Find where the given text appears and provide that cell's center as [X, Y] coordinate. 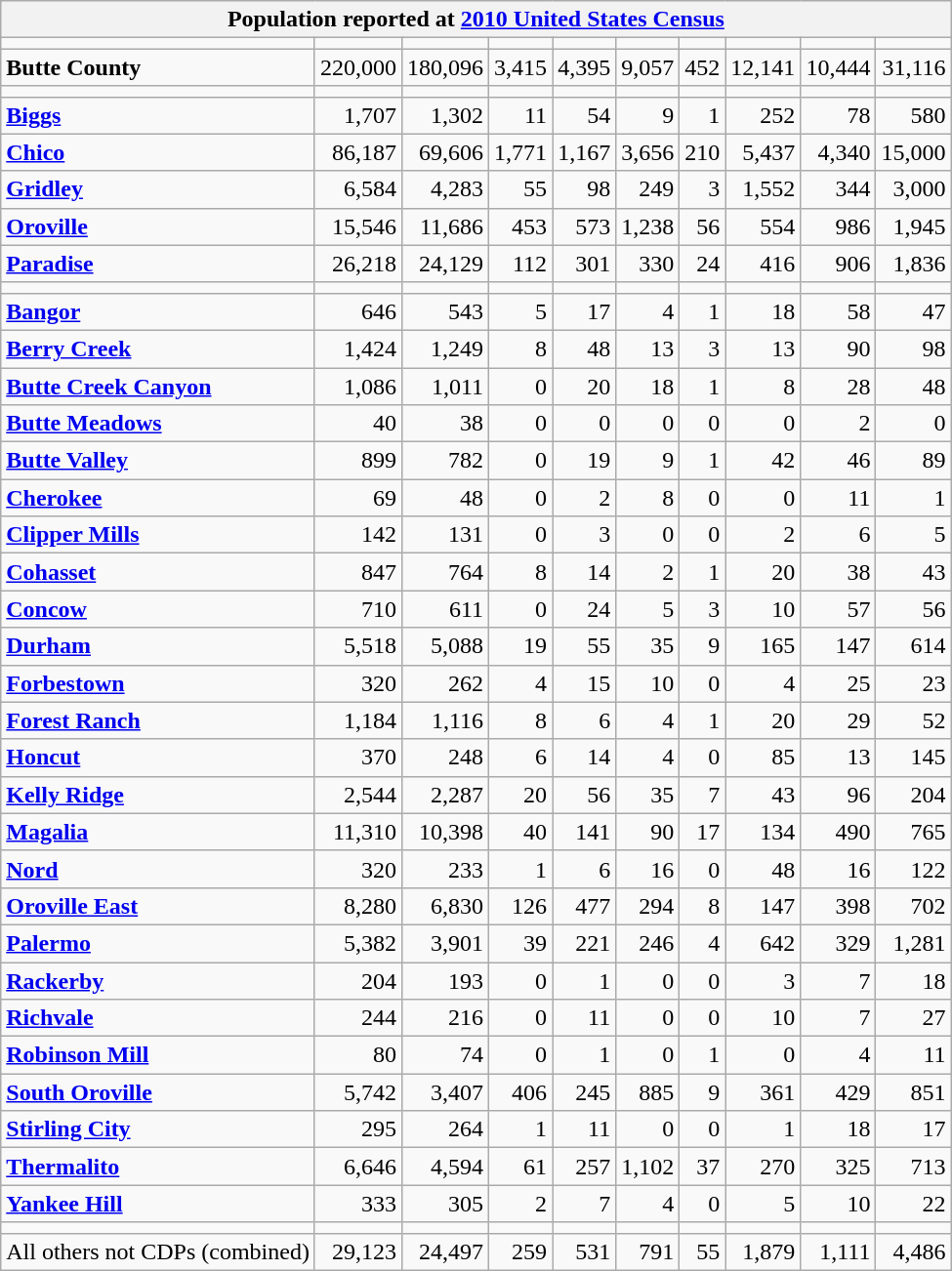
86,187 [357, 152]
370 [357, 758]
573 [584, 226]
642 [764, 943]
611 [445, 609]
906 [838, 264]
710 [357, 609]
South Oroville [158, 1092]
1,011 [445, 386]
Stirling City [158, 1129]
Paradise [158, 264]
1,552 [764, 189]
126 [521, 906]
96 [838, 795]
531 [584, 1251]
39 [521, 943]
361 [764, 1092]
Forbestown [158, 683]
165 [764, 646]
61 [521, 1167]
Berry Creek [158, 348]
Bangor [158, 311]
Population reported at 2010 United States Census [476, 20]
986 [838, 226]
3,407 [445, 1092]
1,111 [838, 1251]
27 [914, 1018]
Magalia [158, 832]
Yankee Hill [158, 1204]
248 [445, 758]
490 [838, 832]
252 [764, 115]
1,771 [521, 152]
1,167 [584, 152]
Robinson Mill [158, 1055]
262 [445, 683]
295 [357, 1129]
4,395 [584, 67]
221 [584, 943]
69,606 [445, 152]
29 [838, 720]
301 [584, 264]
6,646 [357, 1167]
Forest Ranch [158, 720]
3,901 [445, 943]
4,283 [445, 189]
141 [584, 832]
3,415 [521, 67]
5,742 [357, 1092]
3,656 [648, 152]
713 [914, 1167]
180,096 [445, 67]
305 [445, 1204]
Butte Creek Canyon [158, 386]
764 [445, 572]
Concow [158, 609]
10,398 [445, 832]
1,238 [648, 226]
Butte Valley [158, 461]
1,102 [648, 1167]
416 [764, 264]
78 [838, 115]
325 [838, 1167]
264 [445, 1129]
Rackerby [158, 981]
37 [703, 1167]
25 [838, 683]
Richvale [158, 1018]
26,218 [357, 264]
Honcut [158, 758]
406 [521, 1092]
344 [838, 189]
193 [445, 981]
28 [838, 386]
453 [521, 226]
847 [357, 572]
Chico [158, 152]
5,088 [445, 646]
452 [703, 67]
244 [357, 1018]
245 [584, 1092]
142 [357, 535]
134 [764, 832]
429 [838, 1092]
10,444 [838, 67]
Biggs [158, 115]
11,686 [445, 226]
580 [914, 115]
246 [648, 943]
46 [838, 461]
29,123 [357, 1251]
646 [357, 311]
1,707 [357, 115]
Cherokee [158, 498]
294 [648, 906]
69 [357, 498]
6,584 [357, 189]
52 [914, 720]
Oroville [158, 226]
145 [914, 758]
2,544 [357, 795]
220,000 [357, 67]
112 [521, 264]
899 [357, 461]
15,546 [357, 226]
1,184 [357, 720]
22 [914, 1204]
12,141 [764, 67]
270 [764, 1167]
3,000 [914, 189]
Gridley [158, 189]
1,424 [357, 348]
42 [764, 461]
782 [445, 461]
259 [521, 1251]
2,287 [445, 795]
1,879 [764, 1251]
210 [703, 152]
131 [445, 535]
80 [357, 1055]
57 [838, 609]
122 [914, 869]
885 [648, 1092]
74 [445, 1055]
765 [914, 832]
5,518 [357, 646]
4,340 [838, 152]
1,281 [914, 943]
329 [838, 943]
8,280 [357, 906]
543 [445, 311]
Butte County [158, 67]
54 [584, 115]
477 [584, 906]
6,830 [445, 906]
330 [648, 264]
4,486 [914, 1251]
1,086 [357, 386]
4,594 [445, 1167]
1,945 [914, 226]
398 [838, 906]
85 [764, 758]
Butte Meadows [158, 424]
1,836 [914, 264]
791 [648, 1251]
24,497 [445, 1251]
216 [445, 1018]
5,437 [764, 152]
702 [914, 906]
58 [838, 311]
Oroville East [158, 906]
15 [584, 683]
1,302 [445, 115]
23 [914, 683]
Nord [158, 869]
5,382 [357, 943]
Cohasset [158, 572]
89 [914, 461]
1,116 [445, 720]
554 [764, 226]
Kelly Ridge [158, 795]
233 [445, 869]
257 [584, 1167]
All others not CDPs (combined) [158, 1251]
851 [914, 1092]
249 [648, 189]
614 [914, 646]
Durham [158, 646]
15,000 [914, 152]
Palermo [158, 943]
Clipper Mills [158, 535]
31,116 [914, 67]
Thermalito [158, 1167]
1,249 [445, 348]
24,129 [445, 264]
11,310 [357, 832]
333 [357, 1204]
9,057 [648, 67]
47 [914, 311]
